Pinpoint the cell where the given text exists, returning its [X, Y] midpoint coordinate. 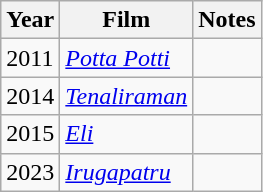
2014 [30, 96]
Notes [227, 20]
Tenaliraman [126, 96]
2015 [30, 134]
2011 [30, 58]
Potta Potti [126, 58]
Eli [126, 134]
2023 [30, 172]
Year [30, 20]
Irugapatru [126, 172]
Film [126, 20]
